Capture the cell that displays the provided text and extract its (x, y) central coordinate. 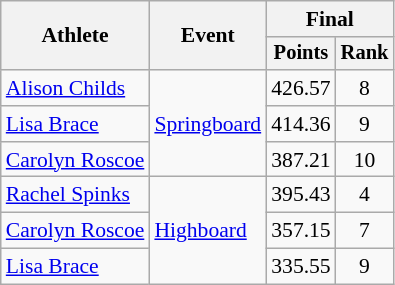
Final (330, 19)
Rachel Spinks (76, 195)
Highboard (208, 230)
414.36 (300, 124)
Athlete (76, 36)
8 (365, 88)
7 (365, 231)
357.15 (300, 231)
Points (300, 54)
10 (365, 160)
426.57 (300, 88)
4 (365, 195)
Rank (365, 54)
Springboard (208, 124)
335.55 (300, 267)
Event (208, 36)
Alison Childs (76, 88)
387.21 (300, 160)
395.43 (300, 195)
